Output the [x, y] coordinate of the center of the cell containing the given text.  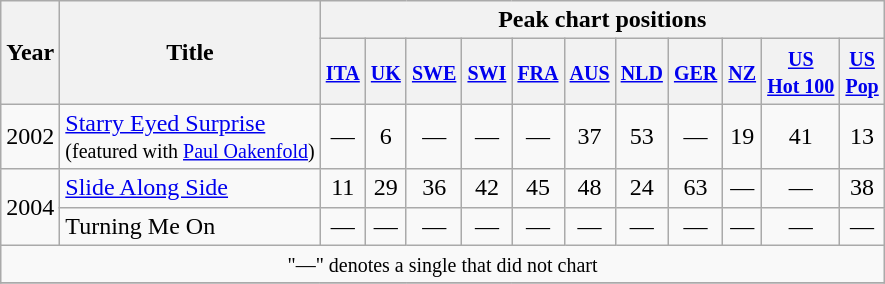
38 [862, 188]
SWI [487, 72]
6 [386, 136]
Peak chart positions [602, 20]
SWE [434, 72]
19 [742, 136]
ITA [342, 72]
AUS [590, 72]
2002 [30, 136]
45 [538, 188]
42 [487, 188]
Starry Eyed Surprise(featured with Paul Oakenfold) [190, 136]
Year [30, 52]
Title [190, 52]
2004 [30, 207]
37 [590, 136]
36 [434, 188]
29 [386, 188]
FRA [538, 72]
US Pop [862, 72]
Turning Me On [190, 226]
Slide Along Side [190, 188]
13 [862, 136]
11 [342, 188]
NLD [642, 72]
48 [590, 188]
UK [386, 72]
41 [801, 136]
53 [642, 136]
GER [695, 72]
"—" denotes a single that did not chart [443, 264]
US Hot 100 [801, 72]
NZ [742, 72]
24 [642, 188]
63 [695, 188]
